Identify which cell holds the provided text, then report its (X, Y) central coordinate. 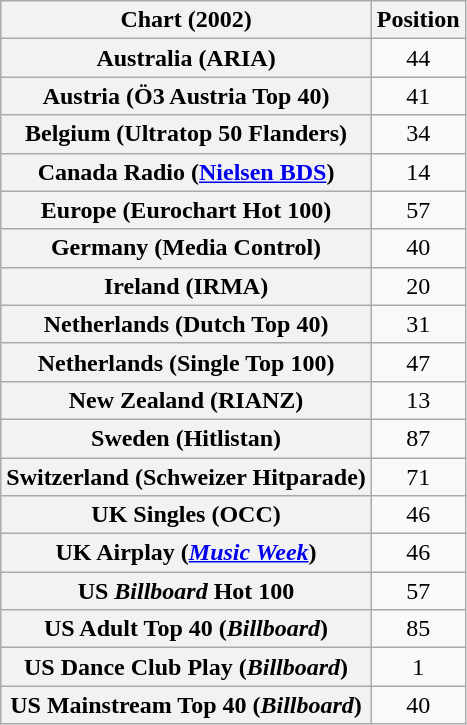
Canada Radio (Nielsen BDS) (186, 172)
US Dance Club Play (Billboard) (186, 667)
Austria (Ö3 Austria Top 40) (186, 96)
New Zealand (RIANZ) (186, 400)
1 (418, 667)
14 (418, 172)
Europe (Eurochart Hot 100) (186, 210)
41 (418, 96)
34 (418, 134)
85 (418, 629)
31 (418, 324)
47 (418, 362)
Chart (2002) (186, 20)
20 (418, 286)
13 (418, 400)
UK Singles (OCC) (186, 515)
US Billboard Hot 100 (186, 591)
Sweden (Hitlistan) (186, 438)
Belgium (Ultratop 50 Flanders) (186, 134)
Switzerland (Schweizer Hitparade) (186, 477)
Position (418, 20)
44 (418, 58)
US Adult Top 40 (Billboard) (186, 629)
87 (418, 438)
UK Airplay (Music Week) (186, 553)
US Mainstream Top 40 (Billboard) (186, 705)
Netherlands (Single Top 100) (186, 362)
Australia (ARIA) (186, 58)
Ireland (IRMA) (186, 286)
71 (418, 477)
Germany (Media Control) (186, 248)
Netherlands (Dutch Top 40) (186, 324)
